Extract the [x, y] coordinate from the center of the cell holding the provided text.  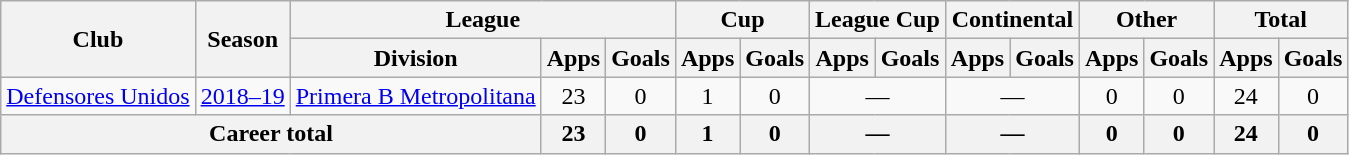
Career total [271, 134]
League [482, 20]
Club [98, 39]
League Cup [878, 20]
Total [1281, 20]
Division [416, 58]
Continental [1012, 20]
2018–19 [242, 96]
Season [242, 39]
Defensores Unidos [98, 96]
Cup [742, 20]
Primera B Metropolitana [416, 96]
Other [1146, 20]
